Capture the cell that displays the provided text and extract its (x, y) central coordinate. 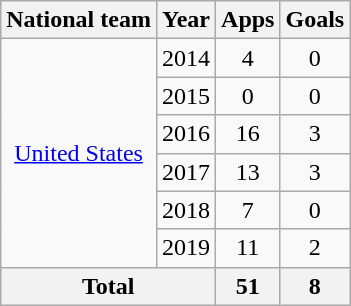
4 (248, 58)
2017 (186, 172)
7 (248, 210)
Apps (248, 20)
Goals (315, 20)
51 (248, 286)
13 (248, 172)
2 (315, 248)
8 (315, 286)
National team (79, 20)
11 (248, 248)
2016 (186, 134)
2015 (186, 96)
Year (186, 20)
2019 (186, 248)
Total (108, 286)
2018 (186, 210)
2014 (186, 58)
United States (79, 153)
16 (248, 134)
